Return (x, y) of the center of cell containing provided text 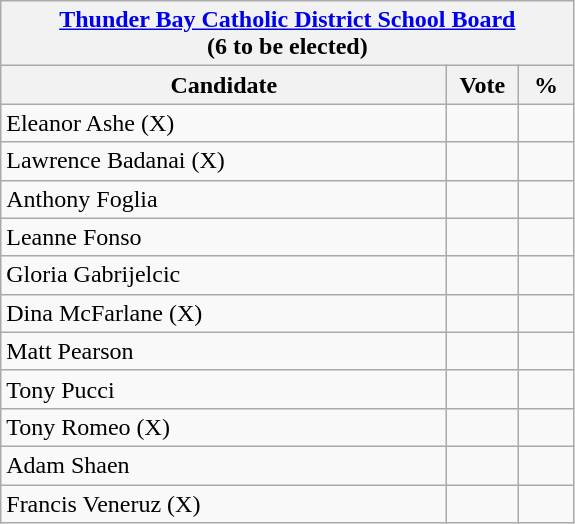
% (546, 85)
Candidate (224, 85)
Leanne Fonso (224, 237)
Dina McFarlane (X) (224, 313)
Gloria Gabrijelcic (224, 275)
Tony Pucci (224, 389)
Anthony Foglia (224, 199)
Eleanor Ashe (X) (224, 123)
Tony Romeo (X) (224, 427)
Lawrence Badanai (X) (224, 161)
Vote (482, 85)
Francis Veneruz (X) (224, 503)
Adam Shaen (224, 465)
Matt Pearson (224, 351)
Thunder Bay Catholic District School Board(6 to be elected) (288, 34)
